Provide the [X, Y] coordinate of the cell's center where the given text is located.  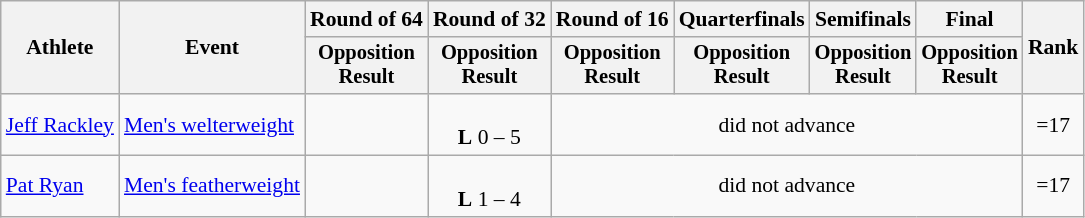
Men's featherweight [212, 186]
Jeff Rackley [60, 124]
Final [970, 19]
Event [212, 48]
Semifinals [864, 19]
Round of 32 [490, 19]
Round of 16 [612, 19]
L 1 – 4 [490, 186]
Athlete [60, 48]
Pat Ryan [60, 186]
Men's welterweight [212, 124]
Round of 64 [366, 19]
Rank [1054, 48]
Quarterfinals [742, 19]
L 0 – 5 [490, 124]
